Provide the (x, y) coordinate of the cell's center where the given text is located.  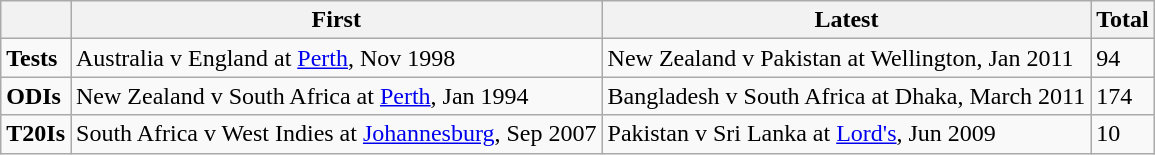
New Zealand v South Africa at Perth, Jan 1994 (336, 96)
Bangladesh v South Africa at Dhaka, March 2011 (846, 96)
Pakistan v Sri Lanka at Lord's, Jun 2009 (846, 134)
10 (1123, 134)
Latest (846, 20)
174 (1123, 96)
ODIs (36, 96)
94 (1123, 58)
New Zealand v Pakistan at Wellington, Jan 2011 (846, 58)
Australia v England at Perth, Nov 1998 (336, 58)
Tests (36, 58)
First (336, 20)
South Africa v West Indies at Johannesburg, Sep 2007 (336, 134)
Total (1123, 20)
T20Is (36, 134)
